Scan for the cell matching the given text and deliver its (X, Y) coordinate at center. 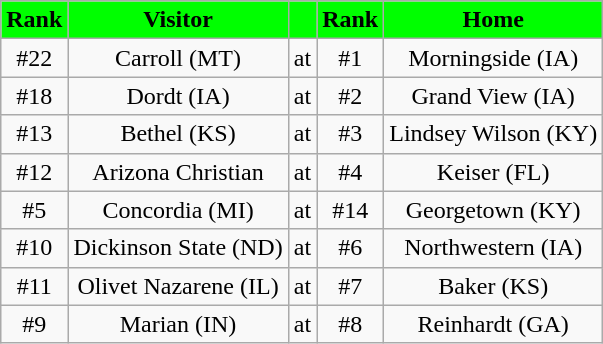
#5 (34, 210)
#6 (350, 248)
Marian (IN) (178, 324)
#13 (34, 134)
#10 (34, 248)
#18 (34, 96)
Visitor (178, 20)
#4 (350, 172)
#9 (34, 324)
#11 (34, 286)
Grand View (IA) (494, 96)
#12 (34, 172)
Reinhardt (GA) (494, 324)
Northwestern (IA) (494, 248)
#3 (350, 134)
#14 (350, 210)
Morningside (IA) (494, 58)
Lindsey Wilson (KY) (494, 134)
Dickinson State (ND) (178, 248)
#7 (350, 286)
Baker (KS) (494, 286)
Carroll (MT) (178, 58)
Dordt (IA) (178, 96)
#22 (34, 58)
Georgetown (KY) (494, 210)
Olivet Nazarene (IL) (178, 286)
Concordia (MI) (178, 210)
#8 (350, 324)
Arizona Christian (178, 172)
#1 (350, 58)
Home (494, 20)
Keiser (FL) (494, 172)
Bethel (KS) (178, 134)
#2 (350, 96)
